Determine the [X, Y] coordinate at the center of the cell enclosing the given text.  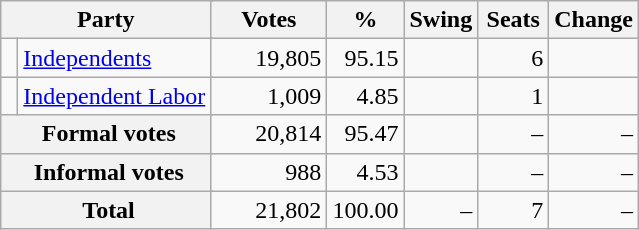
Informal votes [106, 172]
7 [514, 210]
100.00 [366, 210]
4.85 [366, 96]
Seats [514, 20]
Total [106, 210]
Swing [441, 20]
1,009 [269, 96]
1 [514, 96]
Formal votes [106, 134]
Independents [114, 58]
Independent Labor [114, 96]
95.47 [366, 134]
988 [269, 172]
4.53 [366, 172]
Change [594, 20]
95.15 [366, 58]
6 [514, 58]
% [366, 20]
Party [106, 20]
21,802 [269, 210]
20,814 [269, 134]
Votes [269, 20]
19,805 [269, 58]
